Output the [X, Y] coordinate of the center of the cell containing the given text.  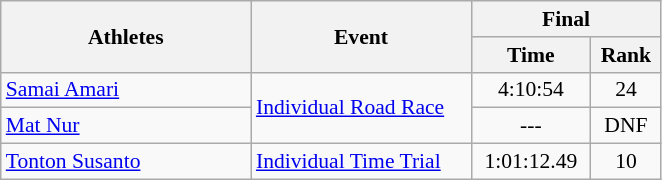
24 [626, 90]
Individual Time Trial [361, 162]
Mat Nur [126, 126]
1:01:12.49 [531, 162]
Time [531, 55]
Tonton Susanto [126, 162]
Samai Amari [126, 90]
--- [531, 126]
Rank [626, 55]
4:10:54 [531, 90]
Athletes [126, 36]
DNF [626, 126]
10 [626, 162]
Event [361, 36]
Individual Road Race [361, 108]
Final [566, 19]
